For the text-containing cell, return its midpoint in [X, Y] coordinate format. 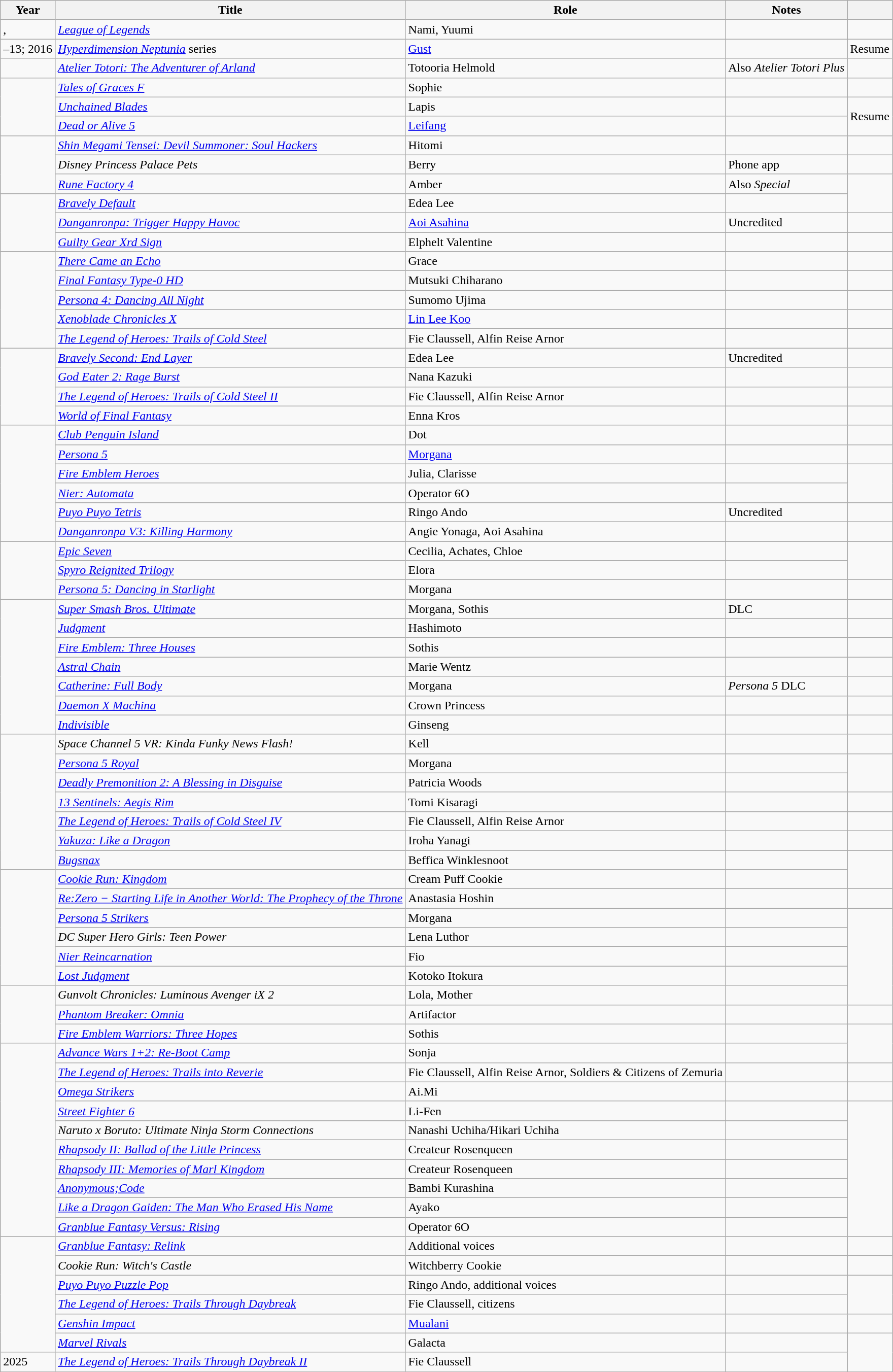
Ginseng [565, 725]
–13; 2016 [28, 49]
Also Atelier Totori Plus [786, 68]
Artifactor [565, 1014]
Hitomi [565, 145]
Aoi Asahina [565, 222]
Puyo Puyo Puzzle Pop [230, 1285]
Cecilia, Achates, Chloe [565, 551]
Phantom Breaker: Omnia [230, 1014]
Fie Claussell, Alfin Reise Arnor, Soldiers & Citizens of Zemuria [565, 1072]
Fio [565, 956]
Like a Dragon Gaiden: The Man Who Erased His Name [230, 1208]
Nier Reincarnation [230, 956]
Advance Wars 1+2: Re-Boot Camp [230, 1053]
DC Super Hero Girls: Teen Power [230, 937]
Sumomo Ujima [565, 300]
Space Channel 5 VR: Kinda Funky News Flash! [230, 744]
Role [565, 10]
Nana Kazuki [565, 377]
Street Fighter 6 [230, 1111]
Sonja [565, 1053]
The Legend of Heroes: Trails of Cold Steel IV [230, 821]
Granblue Fantasy: Relink [230, 1246]
Dead or Alive 5 [230, 126]
13 Sentinels: Aegis Rim [230, 802]
Rune Factory 4 [230, 184]
Unchained Blades [230, 107]
Anastasia Hoshin [565, 899]
Danganronpa: Trigger Happy Havoc [230, 222]
Nanashi Uchiha/Hikari Uchiha [565, 1130]
Berry [565, 164]
Li-Fen [565, 1111]
Fire Emblem Heroes [230, 473]
Dot [565, 435]
Totooria Helmold [565, 68]
Morgana, Sothis [565, 609]
Hashimoto [565, 628]
Also Special [786, 184]
Elphelt Valentine [565, 242]
Ringo Ando [565, 512]
Bravely Default [230, 203]
Notes [786, 10]
Cream Puff Cookie [565, 879]
The Legend of Heroes: Trails of Cold Steel [230, 338]
Persona 5 DLC [786, 686]
Puyo Puyo Tetris [230, 512]
Judgment [230, 628]
Naruto x Boruto: Ultimate Ninja Storm Connections [230, 1130]
Fire Emblem: Three Houses [230, 647]
Bravely Second: End Layer [230, 358]
DLC [786, 609]
Disney Princess Palace Pets [230, 164]
Lapis [565, 107]
Ai.Mi [565, 1091]
Super Smash Bros. Ultimate [230, 609]
Rhapsody II: Ballad of the Little Princess [230, 1149]
Epic Seven [230, 551]
Fire Emblem Warriors: Three Hopes [230, 1034]
Fie Claussell, citizens [565, 1304]
Bugsnax [230, 860]
Cookie Run: Kingdom [230, 879]
Lola, Mother [565, 995]
Leifang [565, 126]
Marvel Rivals [230, 1343]
Rhapsody III: Memories of Marl Kingdom [230, 1169]
Astral Chain [230, 667]
Gust [565, 49]
Lin Lee Koo [565, 319]
Tomi Kisaragi [565, 802]
The Legend of Heroes: Trails Through Daybreak II [230, 1362]
Gunvolt Chronicles: Luminous Avenger iX 2 [230, 995]
Grace [565, 261]
The Legend of Heroes: Trails into Reverie [230, 1072]
Daemon X Machina [230, 705]
Re:Zero − Starting Life in Another World: The Prophecy of the Throne [230, 899]
Atelier Totori: The Adventurer of Arland [230, 68]
Omega Strikers [230, 1091]
Title [230, 10]
Anonymous;Code [230, 1188]
Yakuza: Like a Dragon [230, 840]
Fie Claussell [565, 1362]
Persona 5 Royal [230, 763]
, [28, 29]
Galacta [565, 1343]
The Legend of Heroes: Trails Through Daybreak [230, 1304]
Kell [565, 744]
Lost Judgment [230, 976]
World of Final Fantasy [230, 416]
Persona 4: Dancing All Night [230, 300]
Xenoblade Chronicles X [230, 319]
Club Penguin Island [230, 435]
Lena Luthor [565, 937]
God Eater 2: Rage Burst [230, 377]
Ringo Ando, additional voices [565, 1285]
Shin Megami Tensei: Devil Summoner: Soul Hackers [230, 145]
Spyro Reignited Trilogy [230, 570]
Beffica Winklesnoot [565, 860]
Genshin Impact [230, 1323]
Marie Wentz [565, 667]
Year [28, 10]
2025 [28, 1362]
Crown Princess [565, 705]
Witchberry Cookie [565, 1265]
Enna Kros [565, 416]
Hyperdimension Neptunia series [230, 49]
Nami, Yuumi [565, 29]
Mutsuki Chiharano [565, 281]
Catherine: Full Body [230, 686]
Angie Yonaga, Aoi Asahina [565, 531]
Sophie [565, 87]
Guilty Gear Xrd Sign [230, 242]
Tales of Graces F [230, 87]
Final Fantasy Type-0 HD [230, 281]
Iroha Yanagi [565, 840]
Mualani [565, 1323]
Indivisible [230, 725]
Danganronpa V3: Killing Harmony [230, 531]
Amber [565, 184]
Deadly Premonition 2: A Blessing in Disguise [230, 782]
Elora [565, 570]
Persona 5 [230, 454]
Julia, Clarisse [565, 473]
There Came an Echo [230, 261]
Patricia Woods [565, 782]
Persona 5 Strikers [230, 918]
Nier: Automata [230, 493]
Persona 5: Dancing in Starlight [230, 590]
Phone app [786, 164]
The Legend of Heroes: Trails of Cold Steel II [230, 396]
Ayako [565, 1208]
Kotoko Itokura [565, 976]
Cookie Run: Witch's Castle [230, 1265]
Additional voices [565, 1246]
Granblue Fantasy Versus: Rising [230, 1227]
League of Legends [230, 29]
Bambi Kurashina [565, 1188]
